Scan for the cell matching the given text and deliver its (x, y) coordinate at center. 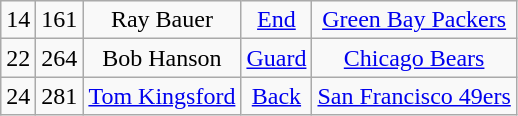
End (276, 20)
22 (18, 58)
Guard (276, 58)
14 (18, 20)
264 (60, 58)
Tom Kingsford (162, 96)
Green Bay Packers (414, 20)
Ray Bauer (162, 20)
San Francisco 49ers (414, 96)
161 (60, 20)
281 (60, 96)
Bob Hanson (162, 58)
Chicago Bears (414, 58)
Back (276, 96)
24 (18, 96)
